Extract the (x, y) coordinate from the center of the cell holding the provided text.  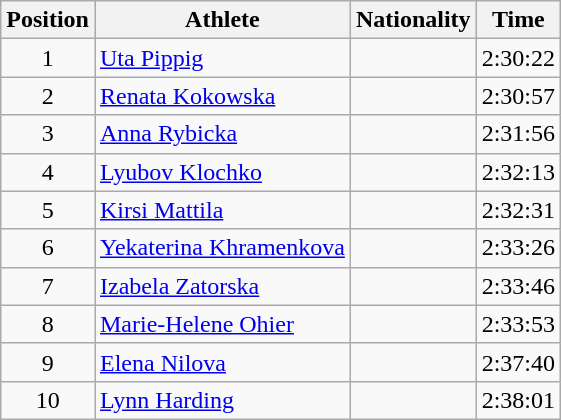
8 (48, 324)
2:33:26 (518, 248)
Nationality (413, 20)
Marie-Helene Ohier (222, 324)
Izabela Zatorska (222, 286)
10 (48, 400)
Anna Rybicka (222, 134)
2:38:01 (518, 400)
Lynn Harding (222, 400)
2:30:22 (518, 58)
Athlete (222, 20)
2:31:56 (518, 134)
Lyubov Klochko (222, 172)
Elena Nilova (222, 362)
2:32:13 (518, 172)
5 (48, 210)
7 (48, 286)
2:33:53 (518, 324)
3 (48, 134)
Kirsi Mattila (222, 210)
2:32:31 (518, 210)
2 (48, 96)
9 (48, 362)
Position (48, 20)
Time (518, 20)
2:33:46 (518, 286)
1 (48, 58)
Uta Pippig (222, 58)
4 (48, 172)
2:37:40 (518, 362)
Yekaterina Khramenkova (222, 248)
Renata Kokowska (222, 96)
2:30:57 (518, 96)
6 (48, 248)
